Capture the cell that displays the provided text and extract its (x, y) central coordinate. 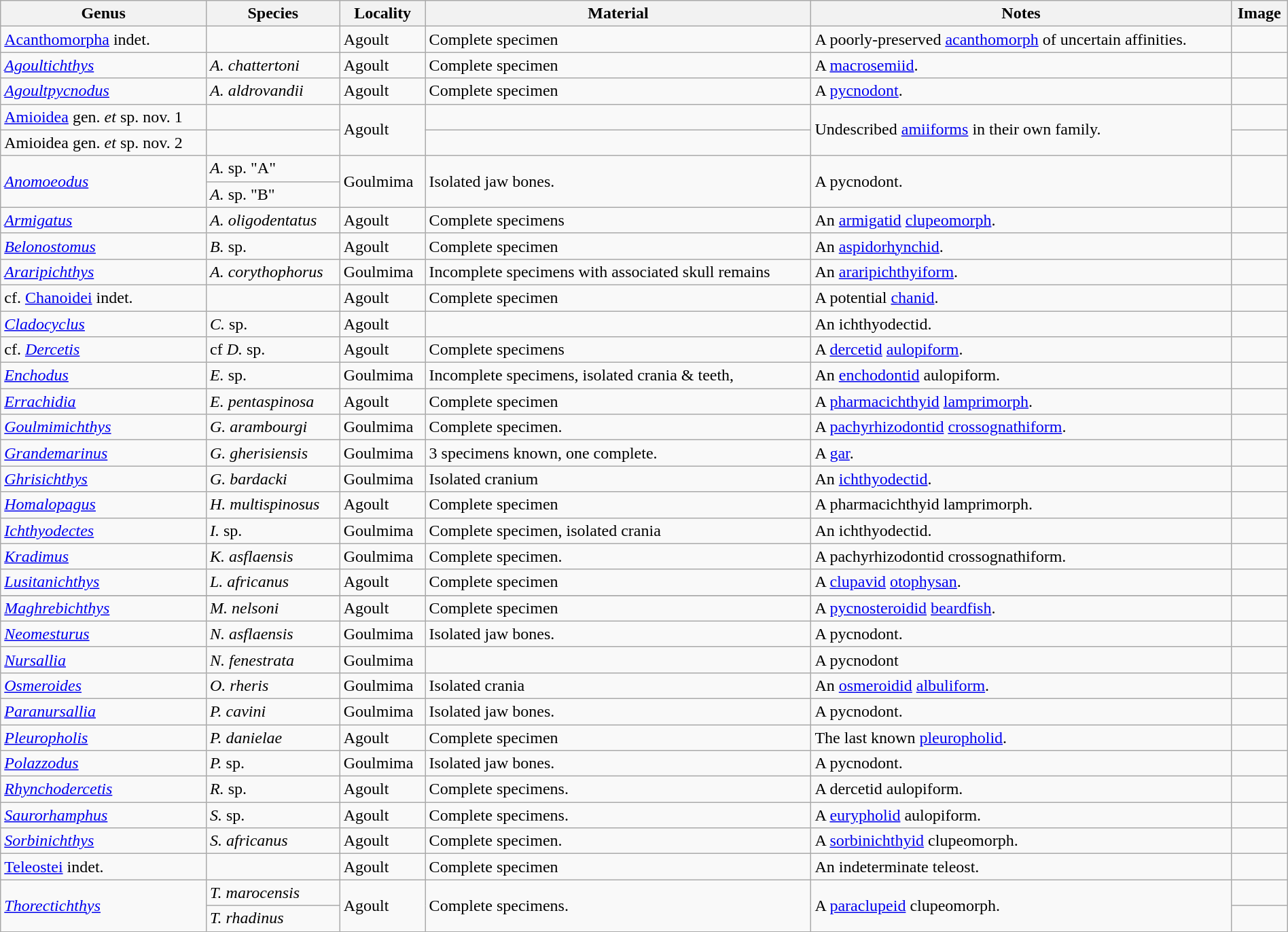
A sorbinichthyid clupeomorph. (1021, 841)
A paraclupeid clupeomorph. (1021, 906)
P. danielae (273, 737)
N. fenestrata (273, 660)
E. sp. (273, 376)
Saurorhamphus (103, 815)
Nursallia (103, 660)
A. sp. "B" (273, 194)
Undescribed amiiforms in their own family. (1021, 130)
Polazzodus (103, 764)
Locality (382, 14)
S. sp. (273, 815)
A. sp. "A" (273, 168)
Cladocyclus (103, 324)
H. multispinosus (273, 505)
Isolated cranium (618, 479)
A clupavid otophysan. (1021, 582)
An aspidorhynchid. (1021, 246)
L. africanus (273, 582)
Isolated crania (618, 685)
Agoultichthys (103, 65)
Maghrebichthys (103, 608)
Incomplete specimens, isolated crania & teeth, (618, 376)
Amioidea gen. et sp. nov. 2 (103, 143)
Rhynchodercetis (103, 789)
A potential chanid. (1021, 298)
Acanthomorpha indet. (103, 39)
Teleostei indet. (103, 867)
Paranursallia (103, 711)
An osmeroidid albuliform. (1021, 685)
M. nelsoni (273, 608)
Belonostomus (103, 246)
G. arambourgi (273, 427)
C. sp. (273, 324)
Agoultpycnodus (103, 91)
Osmeroides (103, 685)
Ichthyodectes (103, 531)
I. sp. (273, 531)
A gar. (1021, 453)
A. aldrovandii (273, 91)
A. corythophorus (273, 272)
S. africanus (273, 841)
An araripichthyiform. (1021, 272)
R. sp. (273, 789)
Pleuropholis (103, 737)
Kradimus (103, 556)
A. oligodentatus (273, 220)
N. asflaensis (273, 634)
Image (1259, 14)
Lusitanichthys (103, 582)
3 specimens known, one complete. (618, 453)
Neomesturus (103, 634)
E. pentaspinosa (273, 401)
A pycnosteroidid beardfish. (1021, 608)
Material (618, 14)
Araripichthys (103, 272)
Thorectichthys (103, 906)
Amioidea gen. et sp. nov. 1 (103, 117)
G. gherisiensis (273, 453)
cf D. sp. (273, 350)
K. asflaensis (273, 556)
Species (273, 14)
Notes (1021, 14)
Errachidia (103, 401)
Ghrisichthys (103, 479)
Armigatus (103, 220)
cf. Dercetis (103, 350)
The last known pleuropholid. (1021, 737)
Goulmimichthys (103, 427)
Sorbinichthys (103, 841)
Grandemarinus (103, 453)
An armigatid clupeomorph. (1021, 220)
T. rhadinus (273, 918)
P. sp. (273, 764)
A pycnodont (1021, 660)
Homalopagus (103, 505)
An enchodontid aulopiform. (1021, 376)
An indeterminate teleost. (1021, 867)
A. chattertoni (273, 65)
cf. Chanoidei indet. (103, 298)
O. rheris (273, 685)
Enchodus (103, 376)
A eurypholid aulopiform. (1021, 815)
Complete specimen, isolated crania (618, 531)
A macrosemiid. (1021, 65)
T. marocensis (273, 893)
Anomoeodus (103, 181)
Incomplete specimens with associated skull remains (618, 272)
A poorly-preserved acanthomorph of uncertain affinities. (1021, 39)
B. sp. (273, 246)
P. cavini (273, 711)
G. bardacki (273, 479)
Genus (103, 14)
